For the text-containing cell, return its midpoint in (X, Y) coordinate format. 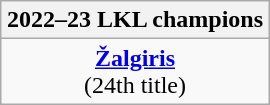
2022–23 LKL champions (134, 20)
Žalgiris(24th title) (134, 72)
